Pinpoint the cell where the given text exists, returning its [x, y] midpoint coordinate. 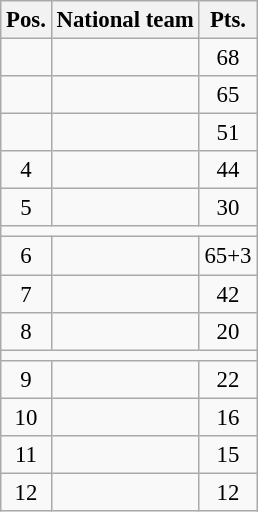
9 [26, 379]
16 [228, 417]
68 [228, 58]
30 [228, 208]
National team [125, 20]
6 [26, 256]
7 [26, 294]
10 [26, 417]
51 [228, 133]
15 [228, 455]
65 [228, 95]
44 [228, 170]
65+3 [228, 256]
4 [26, 170]
11 [26, 455]
8 [26, 331]
42 [228, 294]
22 [228, 379]
Pos. [26, 20]
5 [26, 208]
20 [228, 331]
Pts. [228, 20]
